Find where the given text appears and provide that cell's center as [X, Y] coordinate. 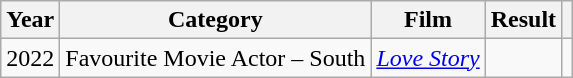
Favourite Movie Actor – South [216, 58]
Film [428, 20]
2022 [30, 58]
Result [523, 20]
Year [30, 20]
Category [216, 20]
Love Story [428, 58]
